From the cell containing the given text, extract its center point as [x, y] coordinate. 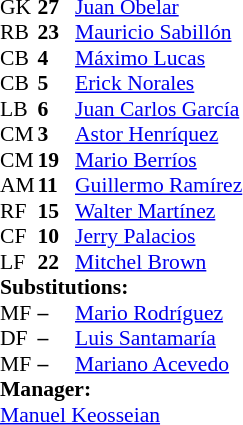
Mauricio Sabillón [158, 33]
10 [57, 237]
Substitutions: [121, 287]
Astor Henríquez [158, 135]
Manager: [121, 389]
11 [57, 185]
DF [19, 339]
AM [19, 185]
Jerry Palacios [158, 237]
Mitchel Brown [158, 262]
RF [19, 211]
6 [57, 109]
LF [19, 262]
Mariano Acevedo [158, 364]
LB [19, 109]
CF [19, 237]
15 [57, 211]
4 [57, 58]
3 [57, 135]
5 [57, 83]
Juan Carlos García [158, 109]
22 [57, 262]
Erick Norales [158, 83]
Máximo Lucas [158, 58]
RB [19, 33]
Walter Martínez [158, 211]
Guillermo Ramírez [158, 185]
Mario Berríos [158, 160]
19 [57, 160]
Mario Rodríguez [158, 313]
23 [57, 33]
Luis Santamaría [158, 339]
